Output the (x, y) coordinate of the center of the cell containing the given text.  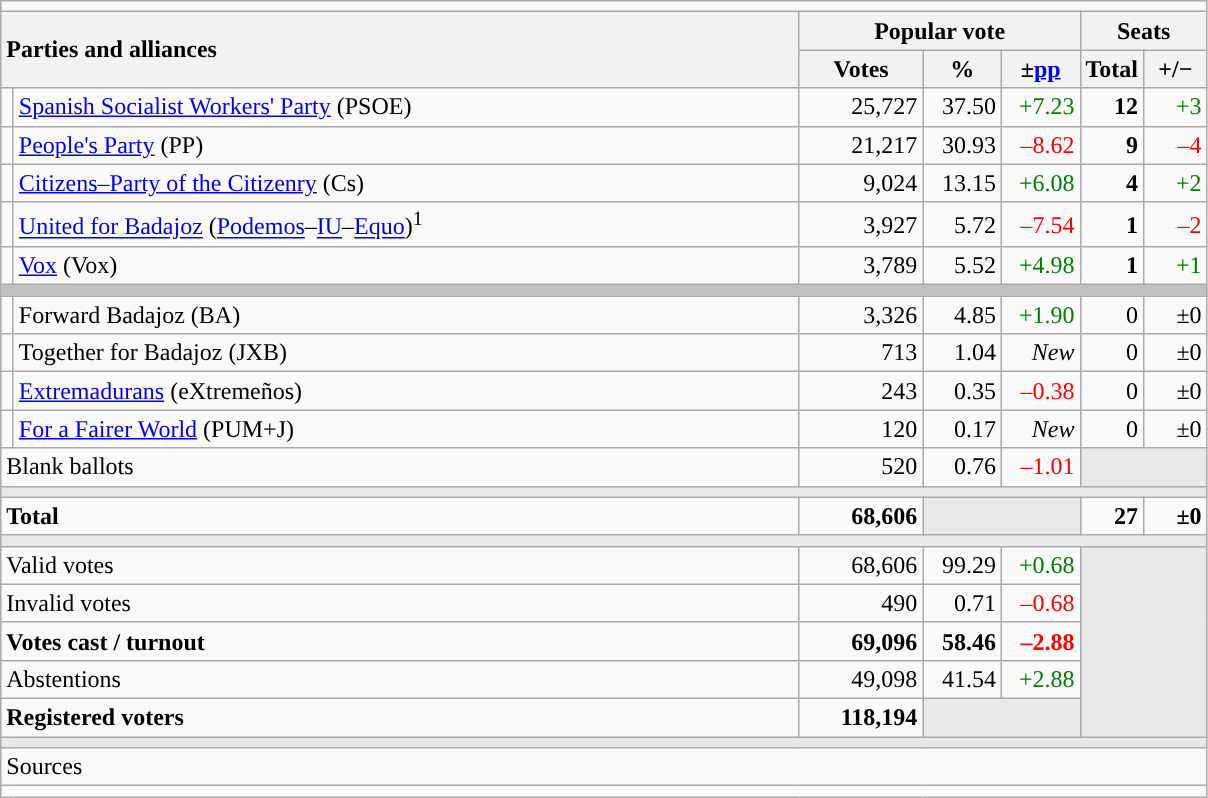
13.15 (962, 183)
3,927 (861, 224)
12 (1112, 107)
Parties and alliances (400, 50)
+1 (1176, 266)
Citizens–Party of the Citizenry (Cs) (406, 183)
1.04 (962, 353)
Invalid votes (400, 603)
58.46 (962, 641)
0.17 (962, 429)
+1.90 (1040, 315)
±pp (1040, 69)
Spanish Socialist Workers' Party (PSOE) (406, 107)
49,098 (861, 679)
37.50 (962, 107)
713 (861, 353)
5.72 (962, 224)
–2.88 (1040, 641)
% (962, 69)
Votes cast / turnout (400, 641)
Seats (1144, 31)
69,096 (861, 641)
25,727 (861, 107)
+2.88 (1040, 679)
For a Fairer World (PUM+J) (406, 429)
+/− (1176, 69)
+6.08 (1040, 183)
–0.38 (1040, 391)
243 (861, 391)
Votes (861, 69)
Together for Badajoz (JXB) (406, 353)
Popular vote (940, 31)
120 (861, 429)
+7.23 (1040, 107)
+3 (1176, 107)
4 (1112, 183)
United for Badajoz (Podemos–IU–Equo)1 (406, 224)
–0.68 (1040, 603)
–7.54 (1040, 224)
490 (861, 603)
9 (1112, 145)
Extremadurans (eXtremeños) (406, 391)
–4 (1176, 145)
Forward Badajoz (BA) (406, 315)
Registered voters (400, 718)
+0.68 (1040, 565)
27 (1112, 516)
0.35 (962, 391)
0.71 (962, 603)
99.29 (962, 565)
0.76 (962, 467)
–8.62 (1040, 145)
Valid votes (400, 565)
30.93 (962, 145)
3,326 (861, 315)
Abstentions (400, 679)
–1.01 (1040, 467)
Vox (Vox) (406, 266)
21,217 (861, 145)
520 (861, 467)
41.54 (962, 679)
5.52 (962, 266)
Sources (604, 767)
+4.98 (1040, 266)
118,194 (861, 718)
9,024 (861, 183)
4.85 (962, 315)
+2 (1176, 183)
People's Party (PP) (406, 145)
–2 (1176, 224)
3,789 (861, 266)
Blank ballots (400, 467)
